For the text-containing cell, return its midpoint in [X, Y] coordinate format. 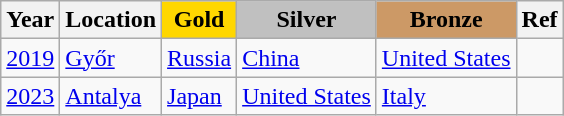
2019 [30, 58]
2023 [30, 96]
Bronze [446, 20]
China [307, 58]
Győr [111, 58]
Ref [540, 20]
Italy [446, 96]
Silver [307, 20]
Year [30, 20]
Gold [200, 20]
Russia [200, 58]
Location [111, 20]
Antalya [111, 96]
Japan [200, 96]
